Provide the (x, y) coordinate of the cell's center where the given text is located.  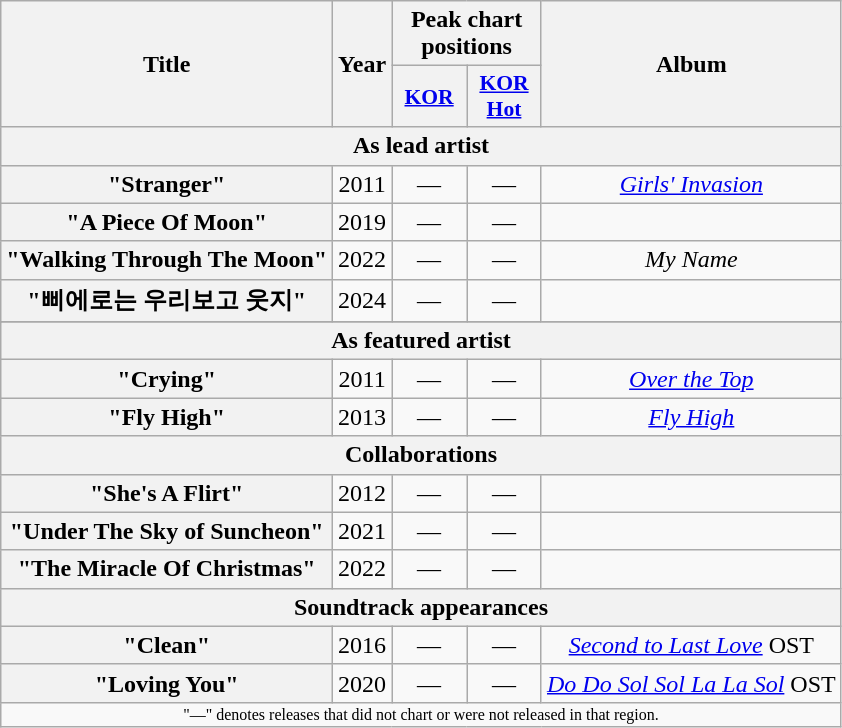
"Stranger" (167, 184)
"She's A Flirt" (167, 493)
2021 (362, 531)
As lead artist (421, 146)
Girls' Invasion (691, 184)
Second to Last Love OST (691, 645)
"Loving You" (167, 683)
2013 (362, 417)
"A Piece Of Moon" (167, 222)
KORHot (504, 96)
"The Miracle Of Christmas" (167, 569)
Soundtrack appearances (421, 607)
Over the Top (691, 379)
2016 (362, 645)
2019 (362, 222)
2020 (362, 683)
Do Do Sol Sol La La Sol OST (691, 683)
"삐에로는 우리보고 웃지" (167, 300)
Collaborations (421, 455)
Fly High (691, 417)
"—" denotes releases that did not chart or were not released in that region. (421, 714)
"Under The Sky of Suncheon" (167, 531)
KOR (430, 96)
My Name (691, 260)
Title (167, 64)
As featured artist (421, 341)
2024 (362, 300)
"Clean" (167, 645)
Year (362, 64)
"Walking Through The Moon" (167, 260)
"Fly High" (167, 417)
2012 (362, 493)
Album (691, 64)
"Crying" (167, 379)
Peak chartpositions (467, 34)
